Return [x, y] of the center of cell containing provided text 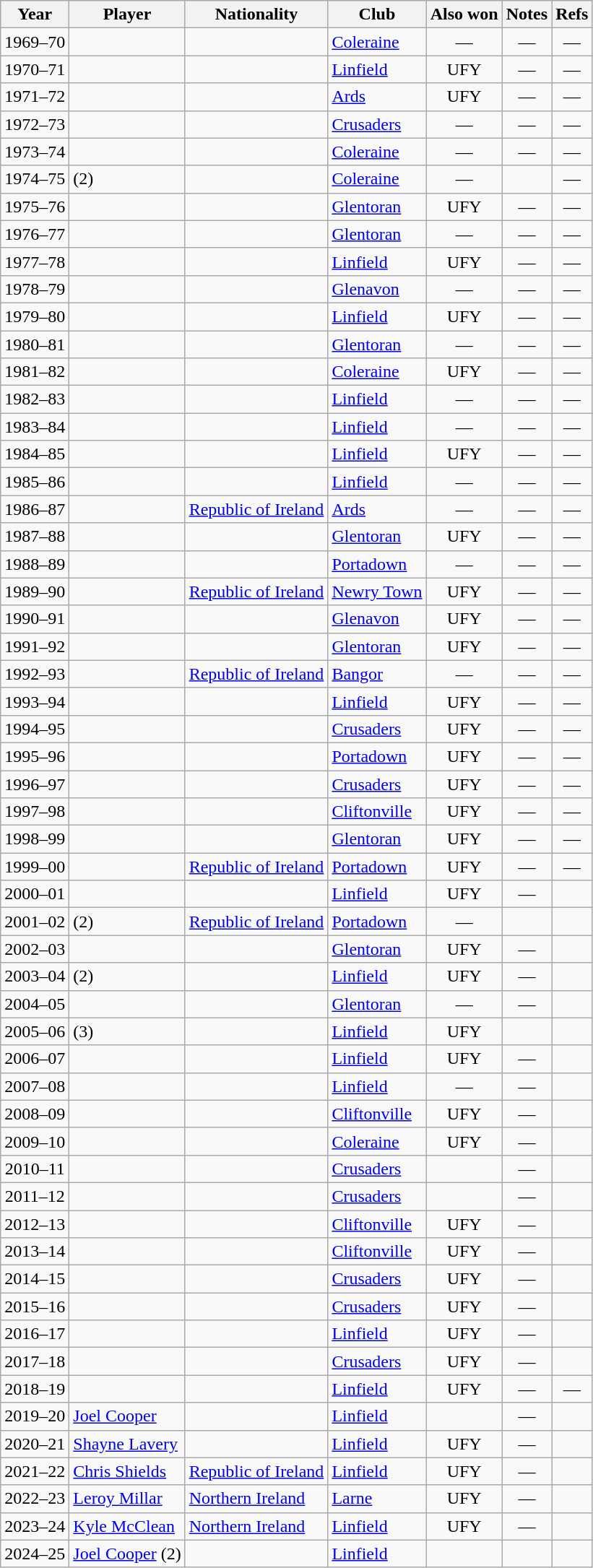
2009–10 [35, 1141]
2022–23 [35, 1499]
Leroy Millar [127, 1499]
Club [377, 14]
1997–98 [35, 812]
1990–91 [35, 619]
1986–87 [35, 509]
1984–85 [35, 454]
Player [127, 14]
2010–11 [35, 1169]
Joel Cooper [127, 1416]
Year [35, 14]
2024–25 [35, 1554]
2003–04 [35, 976]
Newry Town [377, 592]
1995–96 [35, 756]
2016–17 [35, 1334]
2008–09 [35, 1114]
(3) [127, 1031]
1985–86 [35, 482]
2015–16 [35, 1307]
1977–78 [35, 261]
1976–77 [35, 234]
1994–95 [35, 729]
2000–01 [35, 894]
Kyle McClean [127, 1526]
2011–12 [35, 1196]
2005–06 [35, 1031]
2014–15 [35, 1279]
1987–88 [35, 537]
1982–83 [35, 399]
2007–08 [35, 1086]
2006–07 [35, 1059]
Joel Cooper (2) [127, 1554]
1972–73 [35, 124]
2019–20 [35, 1416]
1991–92 [35, 646]
1973–74 [35, 152]
1992–93 [35, 674]
Shayne Lavery [127, 1444]
2018–19 [35, 1389]
1993–94 [35, 701]
2004–05 [35, 1004]
Bangor [377, 674]
1981–82 [35, 372]
1998–99 [35, 839]
Nationality [256, 14]
Chris Shields [127, 1471]
Refs [572, 14]
2012–13 [35, 1224]
2017–18 [35, 1361]
2023–24 [35, 1526]
1974–75 [35, 179]
1983–84 [35, 427]
1969–70 [35, 42]
1996–97 [35, 784]
1971–72 [35, 97]
1980–81 [35, 345]
Notes [527, 14]
1970–71 [35, 69]
2021–22 [35, 1471]
1979–80 [35, 316]
1999–00 [35, 867]
1989–90 [35, 592]
2020–21 [35, 1444]
2001–02 [35, 922]
1978–79 [35, 289]
1975–76 [35, 207]
Larne [377, 1499]
2002–03 [35, 949]
Also won [464, 14]
2013–14 [35, 1252]
1988–89 [35, 564]
